Identify which cell holds the provided text, then report its (x, y) central coordinate. 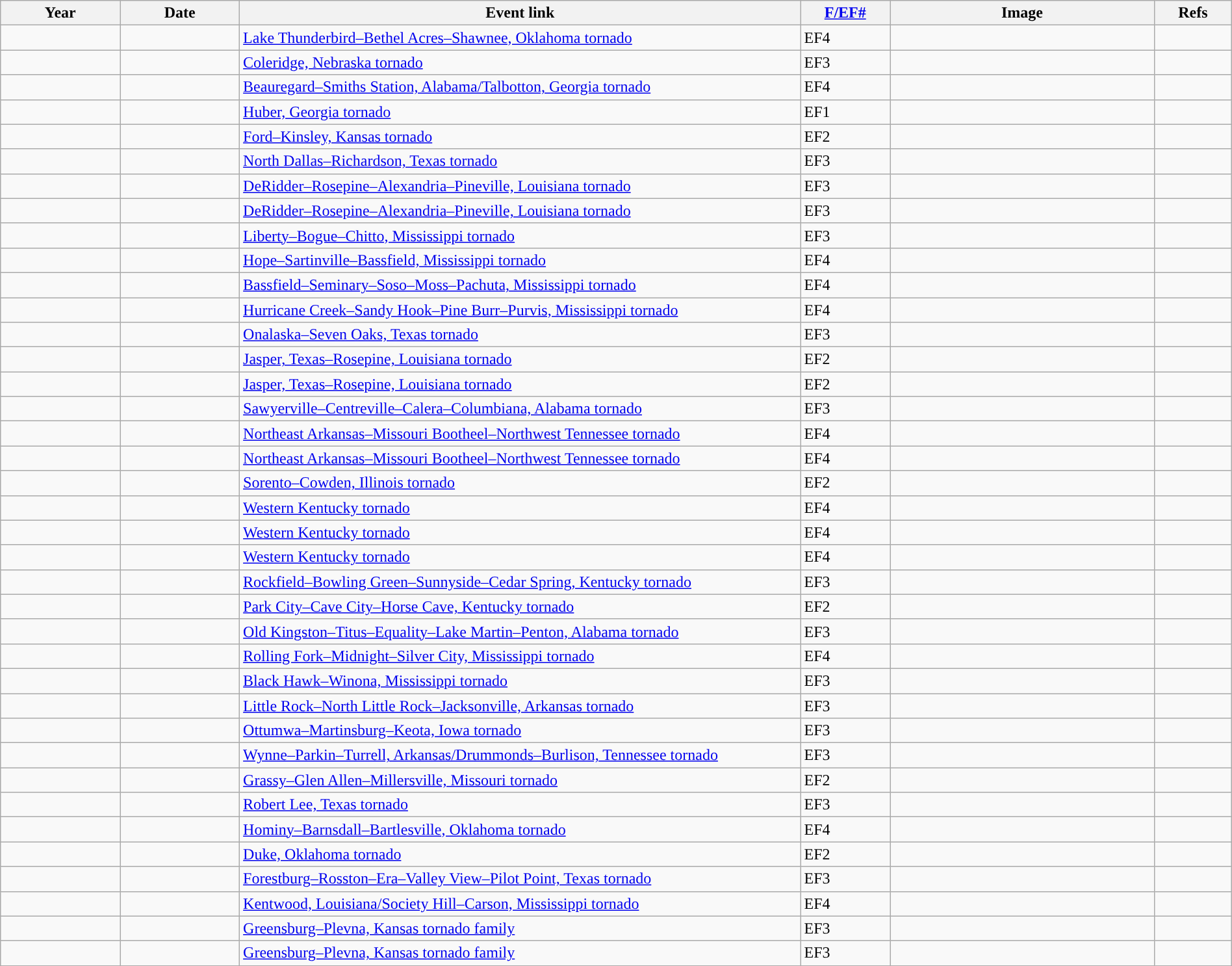
Robert Lee, Texas tornado (520, 805)
Event link (520, 13)
Image (1023, 13)
Park City–Cave City–Horse Cave, Kentucky tornado (520, 607)
Year (60, 13)
Rockfield–Bowling Green–Sunnyside–Cedar Spring, Kentucky tornado (520, 582)
Black Hawk–Winona, Mississippi tornado (520, 681)
Grassy–Glen Allen–Millersville, Missouri tornado (520, 780)
Bassfield–Seminary–Soso–Moss–Pachuta, Mississippi tornado (520, 285)
Ford–Kinsley, Kansas tornado (520, 137)
Forestburg–Rosston–Era–Valley View–Pilot Point, Texas tornado (520, 879)
Kentwood, Louisiana/Society Hill–Carson, Mississippi tornado (520, 904)
Old Kingston–Titus–Equality–Lake Martin–Penton, Alabama tornado (520, 631)
EF1 (845, 112)
Liberty–Bogue–Chitto, Mississippi tornado (520, 235)
Hurricane Creek–Sandy Hook–Pine Burr–Purvis, Mississippi tornado (520, 310)
F/EF# (845, 13)
Coleridge, Nebraska tornado (520, 62)
Wynne–Parkin–Turrell, Arkansas/Drummonds–Burlison, Tennessee tornado (520, 755)
Onalaska–Seven Oaks, Texas tornado (520, 335)
Hope–Sartinville–Bassfield, Mississippi tornado (520, 260)
Huber, Georgia tornado (520, 112)
Refs (1193, 13)
Hominy–Barnsdall–Bartlesville, Oklahoma tornado (520, 829)
Duke, Oklahoma tornado (520, 854)
Sorento–Cowden, Illinois tornado (520, 483)
Sawyerville–Centreville–Calera–Columbiana, Alabama tornado (520, 409)
Ottumwa–Martinsburg–Keota, Iowa tornado (520, 731)
Little Rock–North Little Rock–Jacksonville, Arkansas tornado (520, 705)
Beauregard–Smiths Station, Alabama/Talbotton, Georgia tornado (520, 87)
Date (180, 13)
North Dallas–Richardson, Texas tornado (520, 161)
Rolling Fork–Midnight–Silver City, Mississippi tornado (520, 656)
Lake Thunderbird–Bethel Acres–Shawnee, Oklahoma tornado (520, 38)
